Extract the [x, y] coordinate from the center of the cell holding the provided text.  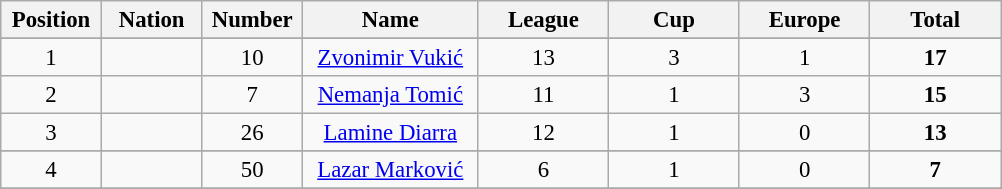
Zvonimir Vukić [391, 58]
Name [391, 20]
10 [252, 58]
Total [936, 20]
15 [936, 95]
50 [252, 170]
Number [252, 20]
11 [544, 95]
17 [936, 58]
12 [544, 133]
Nation [152, 20]
2 [52, 95]
Lamine Diarra [391, 133]
26 [252, 133]
Position [52, 20]
Cup [674, 20]
Europe [804, 20]
6 [544, 170]
League [544, 20]
4 [52, 170]
Lazar Marković [391, 170]
Nemanja Tomić [391, 95]
